Return (x, y) of the center of cell containing provided text 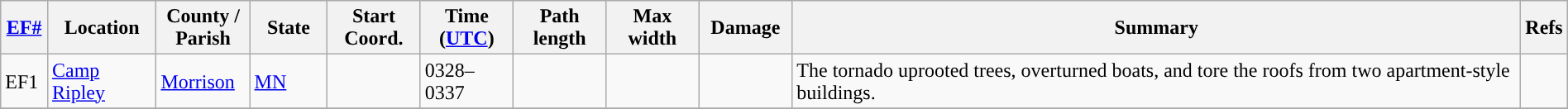
EF# (25, 28)
Morrison (203, 81)
Start Coord. (374, 28)
Damage (746, 28)
Location (101, 28)
Summary (1156, 28)
Camp Ripley (101, 81)
0328–0337 (466, 81)
EF1 (25, 81)
Refs (1545, 28)
Max width (653, 28)
Path length (560, 28)
Time (UTC) (466, 28)
The tornado uprooted trees, overturned boats, and tore the roofs from two apartment-style buildings. (1156, 81)
State (289, 28)
MN (289, 81)
County / Parish (203, 28)
